For the text-containing cell, return its midpoint in [X, Y] coordinate format. 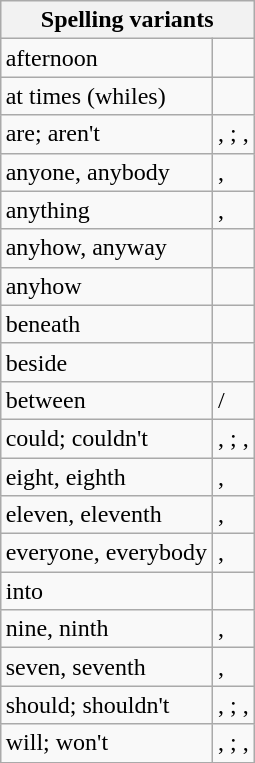
will; won't [106, 743]
afternoon [106, 58]
between [106, 400]
beneath [106, 324]
could; couldn't [106, 438]
into [106, 591]
anyhow, anyway [106, 248]
beside [106, 362]
anyhow [106, 286]
anything [106, 210]
eight, eighth [106, 477]
should; shouldn't [106, 705]
everyone, everybody [106, 553]
Spelling variants [127, 20]
eleven, eleventh [106, 515]
anyone, anybody [106, 172]
at times (whiles) [106, 96]
seven, seventh [106, 667]
/ [234, 400]
nine, ninth [106, 629]
are; aren't [106, 134]
